Return the [x, y] coordinate for the center point of the cell that contains the specified text.  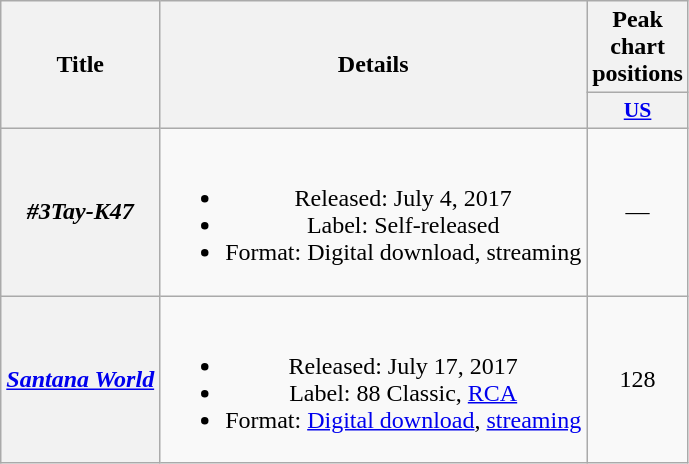
Released: July 4, 2017Label: Self-releasedFormat: Digital download, streaming [374, 212]
Title [80, 65]
— [638, 212]
Details [374, 65]
Peak chart positions [638, 47]
US [638, 111]
128 [638, 380]
Released: July 17, 2017Label: 88 Classic, RCAFormat: Digital download, streaming [374, 380]
#3Tay-K47 [80, 212]
Santana World [80, 380]
